Provide the [x, y] coordinate of the cell's center where the given text is located.  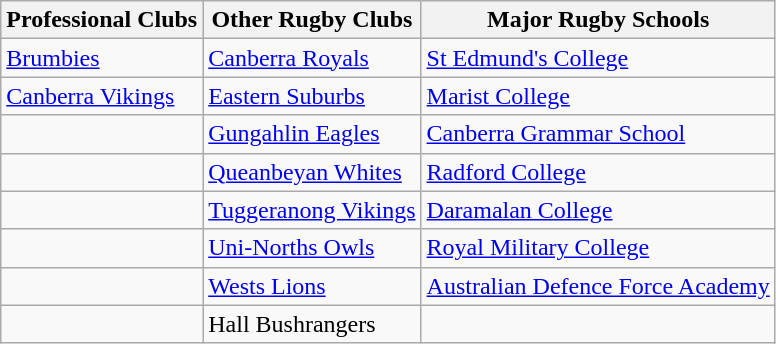
Royal Military College [598, 248]
Marist College [598, 96]
Canberra Royals [312, 58]
Eastern Suburbs [312, 96]
St Edmund's College [598, 58]
Wests Lions [312, 286]
Radford College [598, 172]
Hall Bushrangers [312, 324]
Major Rugby Schools [598, 20]
Brumbies [102, 58]
Canberra Grammar School [598, 134]
Uni-Norths Owls [312, 248]
Canberra Vikings [102, 96]
Gungahlin Eagles [312, 134]
Professional Clubs [102, 20]
Daramalan College [598, 210]
Australian Defence Force Academy [598, 286]
Queanbeyan Whites [312, 172]
Tuggeranong Vikings [312, 210]
Other Rugby Clubs [312, 20]
